Output the (x, y) coordinate of the center of the cell containing the given text.  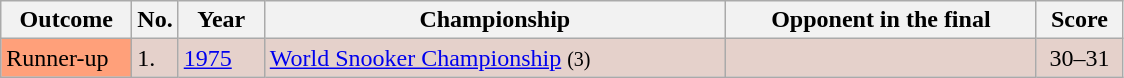
Year (221, 20)
Score (1079, 20)
Runner-up (66, 58)
World Snooker Championship (3) (494, 58)
1975 (221, 58)
Championship (494, 20)
Outcome (66, 20)
Opponent in the final (880, 20)
1. (155, 58)
30–31 (1079, 58)
No. (155, 20)
